Scan for the cell matching the given text and deliver its (X, Y) coordinate at center. 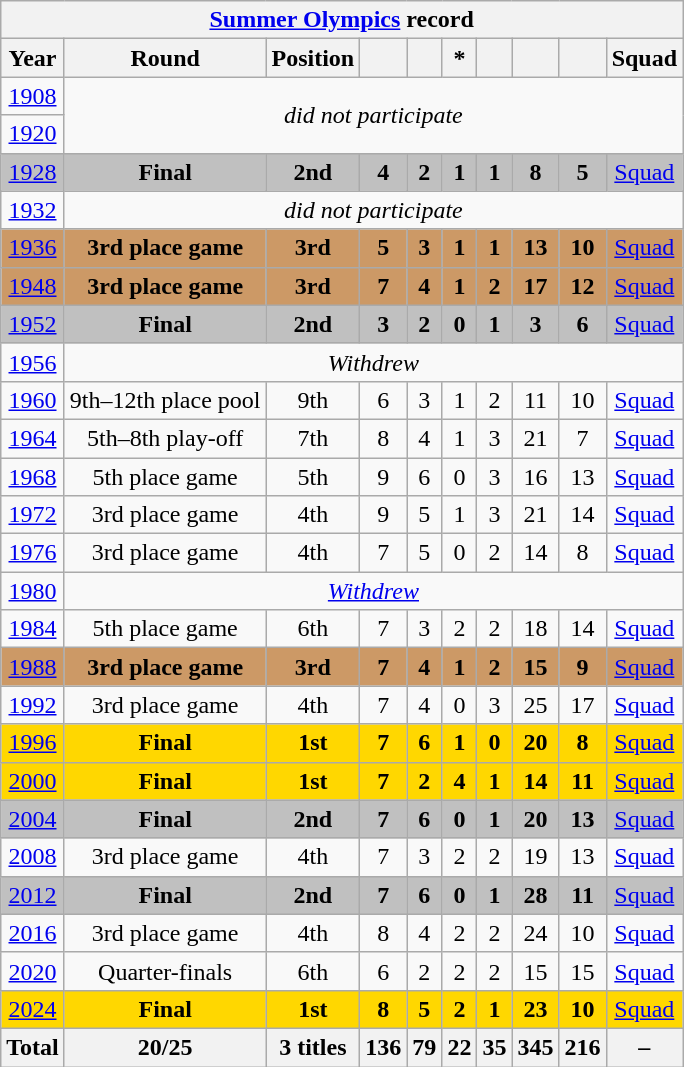
1968 (33, 477)
1948 (33, 286)
20/25 (165, 1047)
Position (313, 58)
1920 (33, 134)
Year (33, 58)
1972 (33, 515)
1960 (33, 400)
18 (536, 629)
9th (313, 400)
1936 (33, 248)
1976 (33, 553)
2008 (33, 857)
2012 (33, 895)
7th (313, 438)
23 (536, 1009)
1992 (33, 705)
– (644, 1047)
12 (582, 286)
28 (536, 895)
1956 (33, 362)
1988 (33, 667)
5th (313, 477)
345 (536, 1047)
25 (536, 705)
1996 (33, 743)
Summer Olympics record (342, 20)
1928 (33, 172)
136 (384, 1047)
2000 (33, 781)
5th–8th play-off (165, 438)
2020 (33, 971)
22 (460, 1047)
19 (536, 857)
35 (494, 1047)
216 (582, 1047)
1908 (33, 96)
1984 (33, 629)
* (460, 58)
1980 (33, 591)
Total (33, 1047)
9th–12th place pool (165, 400)
1932 (33, 210)
79 (424, 1047)
1952 (33, 324)
Quarter-finals (165, 971)
2004 (33, 819)
2024 (33, 1009)
Round (165, 58)
1964 (33, 438)
24 (536, 933)
3 titles (313, 1047)
2016 (33, 933)
16 (536, 477)
